Return the [X, Y] coordinate for the center point of the cell that contains the specified text.  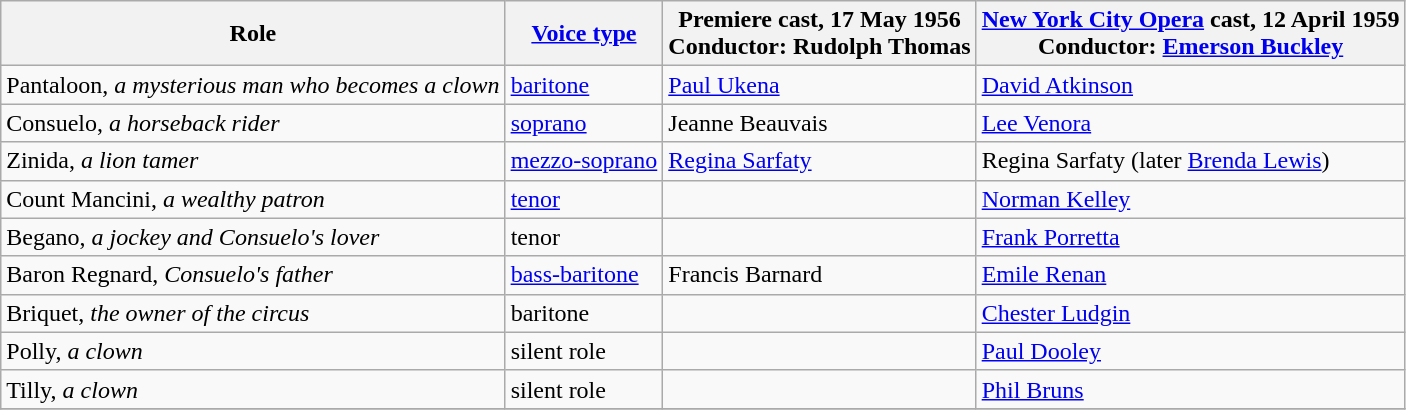
Lee Venora [1190, 123]
Premiere cast, 17 May 1956Conductor: Rudolph Thomas [820, 34]
mezzo-soprano [584, 161]
Regina Sarfaty (later Brenda Lewis) [1190, 161]
Paul Ukena [820, 85]
Count Mancini, a wealthy patron [253, 199]
Francis Barnard [820, 275]
Voice type [584, 34]
Baron Regnard, Consuelo's father [253, 275]
Phil Bruns [1190, 389]
Begano, a jockey and Consuelo's lover [253, 237]
David Atkinson [1190, 85]
Emile Renan [1190, 275]
Tilly, a clown [253, 389]
Zinida, a lion tamer [253, 161]
Norman Kelley [1190, 199]
soprano [584, 123]
Polly, a clown [253, 351]
Paul Dooley [1190, 351]
Role [253, 34]
Regina Sarfaty [820, 161]
Jeanne Beauvais [820, 123]
Consuelo, a horseback rider [253, 123]
Briquet, the owner of the circus [253, 313]
Pantaloon, a mysterious man who becomes a clown [253, 85]
New York City Opera cast, 12 April 1959Conductor: Emerson Buckley [1190, 34]
bass-baritone [584, 275]
Chester Ludgin [1190, 313]
Frank Porretta [1190, 237]
